Identify which cell holds the provided text, then report its [X, Y] central coordinate. 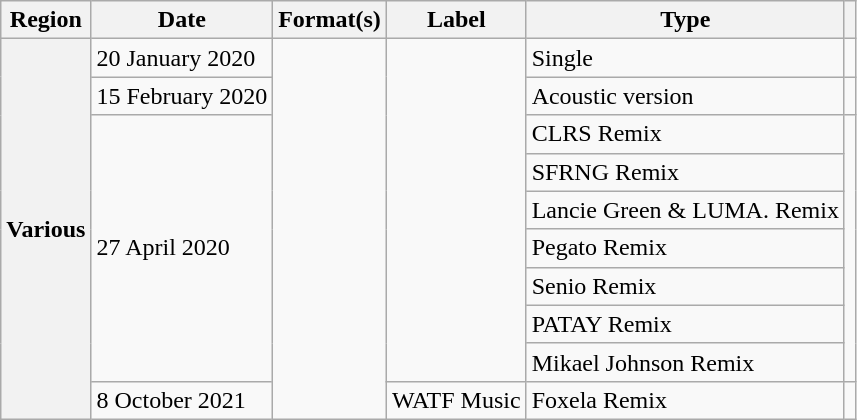
Senio Remix [685, 286]
Single [685, 58]
27 April 2020 [182, 248]
15 February 2020 [182, 96]
Acoustic version [685, 96]
Format(s) [330, 20]
Various [46, 230]
CLRS Remix [685, 134]
SFRNG Remix [685, 172]
WATF Music [456, 400]
PATAY Remix [685, 324]
Region [46, 20]
8 October 2021 [182, 400]
Foxela Remix [685, 400]
Pegato Remix [685, 248]
Date [182, 20]
Type [685, 20]
20 January 2020 [182, 58]
Label [456, 20]
Mikael Johnson Remix [685, 362]
Lancie Green & LUMA. Remix [685, 210]
